Detect which cell encompasses the target text, then output its [x, y] center coordinate. 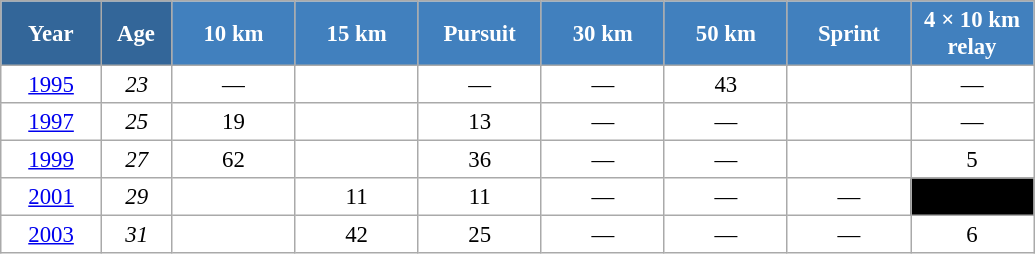
1999 [52, 160]
23 [136, 85]
10 km [234, 34]
31 [136, 235]
Year [52, 34]
42 [356, 235]
15 km [356, 34]
1997 [52, 122]
27 [136, 160]
2001 [52, 197]
50 km [726, 34]
4 × 10 km relay [972, 34]
13 [480, 122]
29 [136, 197]
36 [480, 160]
2003 [52, 235]
5 [972, 160]
6 [972, 235]
Pursuit [480, 34]
1995 [52, 85]
30 km [602, 34]
Age [136, 34]
62 [234, 160]
19 [234, 122]
Sprint [848, 34]
43 [726, 85]
